Pinpoint the cell where the given text exists, returning its [X, Y] midpoint coordinate. 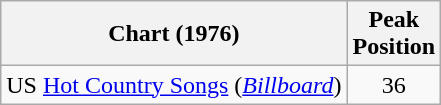
36 [394, 85]
PeakPosition [394, 34]
US Hot Country Songs (Billboard) [174, 85]
Chart (1976) [174, 34]
